Output the [x, y] coordinate of the center of the cell containing the given text.  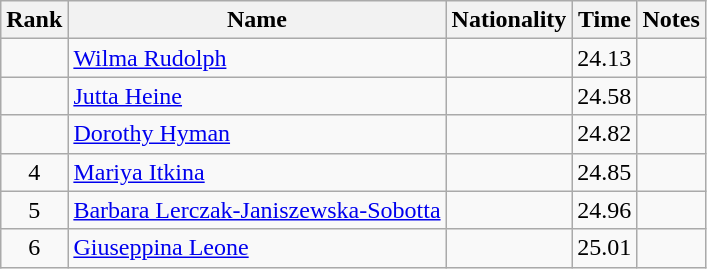
6 [34, 248]
24.58 [604, 96]
25.01 [604, 248]
Mariya Itkina [257, 172]
5 [34, 210]
4 [34, 172]
Jutta Heine [257, 96]
24.96 [604, 210]
Wilma Rudolph [257, 58]
Rank [34, 20]
Time [604, 20]
24.85 [604, 172]
24.82 [604, 134]
Notes [671, 20]
24.13 [604, 58]
Name [257, 20]
Dorothy Hyman [257, 134]
Giuseppina Leone [257, 248]
Nationality [509, 20]
Barbara Lerczak-Janiszewska-Sobotta [257, 210]
